Pinpoint the cell where the given text exists, returning its (X, Y) midpoint coordinate. 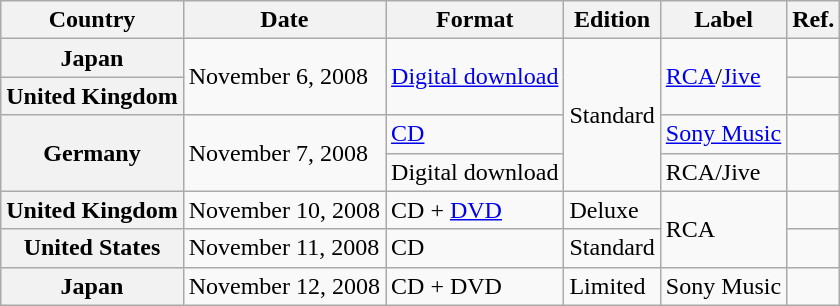
November 7, 2008 (284, 153)
November 10, 2008 (284, 210)
Germany (92, 153)
Ref. (814, 20)
Deluxe (612, 210)
November 6, 2008 (284, 77)
RCA (723, 229)
Limited (612, 286)
Format (475, 20)
November 11, 2008 (284, 248)
United States (92, 248)
November 12, 2008 (284, 286)
Date (284, 20)
Country (92, 20)
Edition (612, 20)
Label (723, 20)
